Identify which cell holds the provided text, then report its [X, Y] central coordinate. 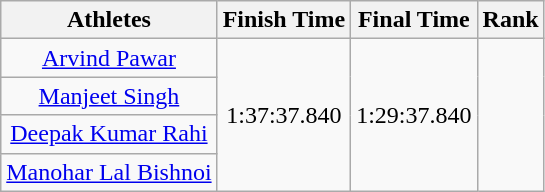
Athletes [109, 20]
Final Time [414, 20]
1:37:37.840 [284, 115]
Manohar Lal Bishnoi [109, 172]
Rank [510, 20]
Arvind Pawar [109, 58]
Manjeet Singh [109, 96]
1:29:37.840 [414, 115]
Finish Time [284, 20]
Deepak Kumar Rahi [109, 134]
